Determine the (x, y) coordinate at the center of the cell enclosing the given text.  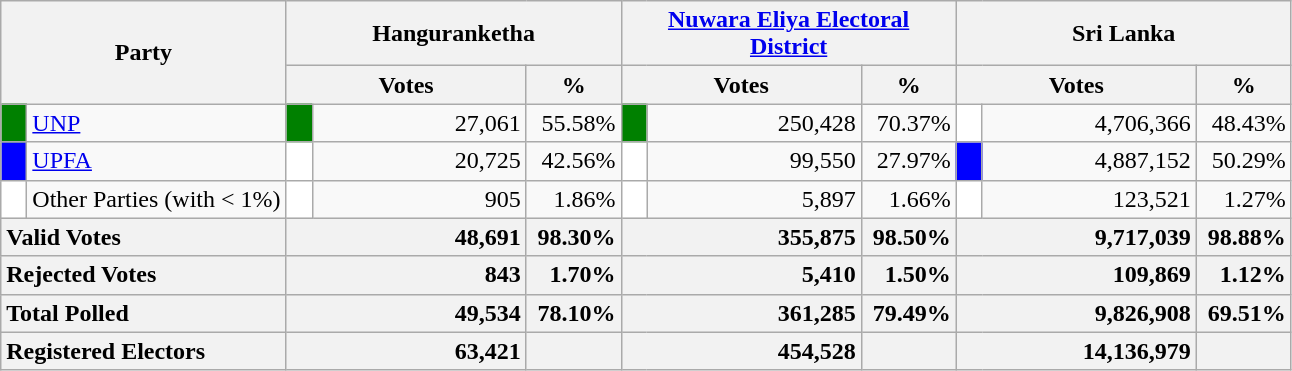
Registered Electors (144, 351)
Rejected Votes (144, 275)
4,706,366 (1089, 123)
Sri Lanka (1124, 34)
49,534 (406, 313)
5,897 (754, 199)
48.43% (1244, 123)
Total Polled (144, 313)
20,725 (419, 161)
UPFA (156, 161)
99,550 (754, 161)
250,428 (754, 123)
905 (419, 199)
454,528 (741, 351)
1.70% (574, 275)
98.88% (1244, 237)
Party (144, 52)
4,887,152 (1089, 161)
1.66% (908, 199)
50.29% (1244, 161)
843 (406, 275)
1.27% (1244, 199)
Valid Votes (144, 237)
9,826,908 (1076, 313)
9,717,039 (1076, 237)
63,421 (406, 351)
27.97% (908, 161)
1.86% (574, 199)
109,869 (1076, 275)
355,875 (741, 237)
14,136,979 (1076, 351)
42.56% (574, 161)
27,061 (419, 123)
UNP (156, 123)
123,521 (1089, 199)
1.12% (1244, 275)
70.37% (908, 123)
Other Parties (with < 1%) (156, 199)
Nuwara Eliya Electoral District (788, 34)
361,285 (741, 313)
48,691 (406, 237)
55.58% (574, 123)
Hanguranketha (454, 34)
69.51% (1244, 313)
98.30% (574, 237)
98.50% (908, 237)
5,410 (741, 275)
78.10% (574, 313)
79.49% (908, 313)
1.50% (908, 275)
